Detect which cell encompasses the target text, then output its (X, Y) center coordinate. 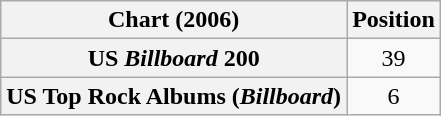
39 (394, 58)
US Top Rock Albums (Billboard) (174, 96)
Position (394, 20)
US Billboard 200 (174, 58)
Chart (2006) (174, 20)
6 (394, 96)
